Determine the (X, Y) coordinate at the center of the cell enclosing the given text.  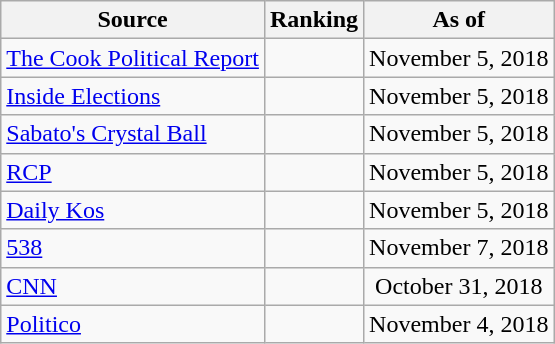
Politico (133, 324)
November 7, 2018 (459, 248)
The Cook Political Report (133, 58)
CNN (133, 286)
October 31, 2018 (459, 286)
538 (133, 248)
Source (133, 20)
As of (459, 20)
RCP (133, 172)
November 4, 2018 (459, 324)
Ranking (314, 20)
Daily Kos (133, 210)
Inside Elections (133, 96)
Sabato's Crystal Ball (133, 134)
